Scan for the cell matching the given text and deliver its [X, Y] coordinate at center. 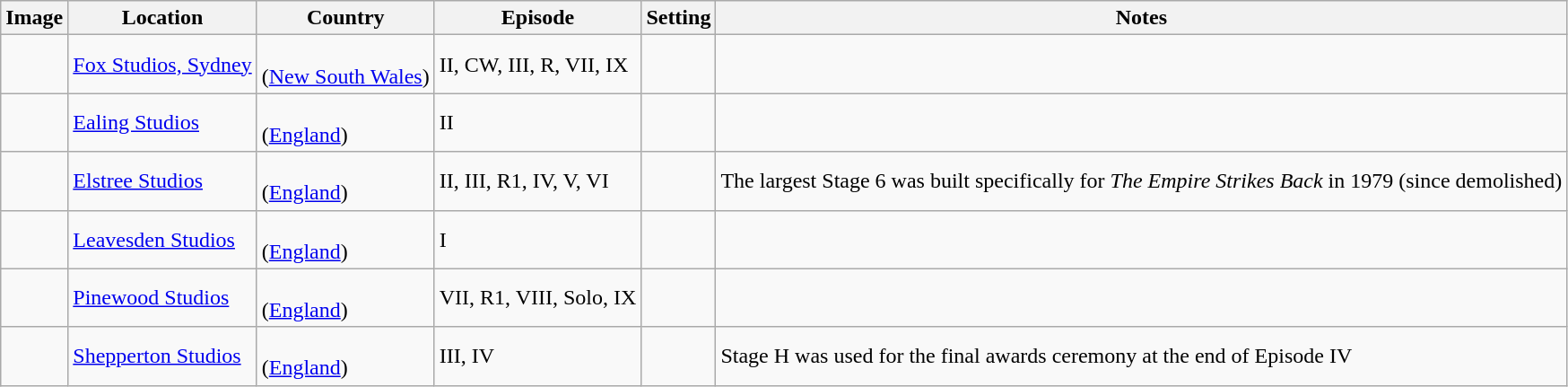
Shepperton Studios [162, 356]
I [538, 239]
Notes [1141, 18]
The largest Stage 6 was built specifically for The Empire Strikes Back in 1979 (since demolished) [1141, 181]
Location [162, 18]
Setting [678, 18]
Stage H was used for the final awards ceremony at the end of Episode IV [1141, 356]
Fox Studios, Sydney [162, 65]
Country [345, 18]
II, CW, III, R, VII, IX [538, 65]
Leavesden Studios [162, 239]
Pinewood Studios [162, 298]
Elstree Studios [162, 181]
VII, R1, VIII, Solo, IX [538, 298]
Image [34, 18]
Ealing Studios [162, 122]
III, IV [538, 356]
II, III, R1, IV, V, VI [538, 181]
II [538, 122]
(New South Wales) [345, 65]
Episode [538, 18]
